Extract the (X, Y) coordinate from the center of the cell holding the provided text.  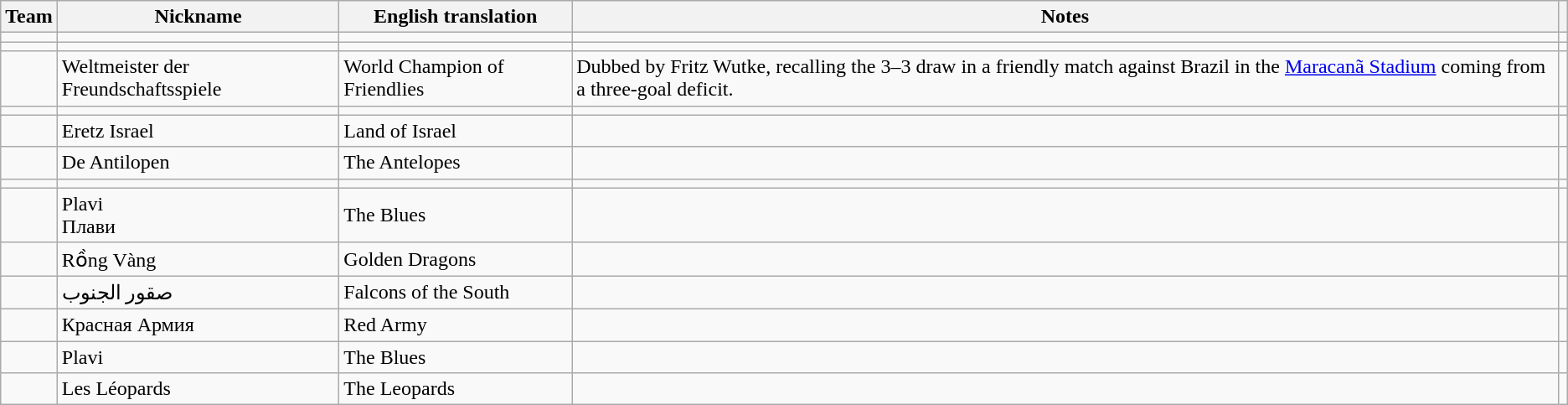
Notes (1065, 17)
Les Léopards (198, 389)
Weltmeister der Freundschaftsspiele (198, 79)
English translation (456, 17)
صقور الجنوب (198, 293)
Team (29, 17)
Красная Армия (198, 325)
Red Army (456, 325)
Golden Dragons (456, 259)
Falcons of the South (456, 293)
Nickname (198, 17)
Plavi (198, 356)
De Antilopen (198, 163)
The Antelopes (456, 163)
World Champion of Friendlies (456, 79)
Dubbed by Fritz Wutke, recalling the 3–3 draw in a friendly match against Brazil in the Maracanã Stadium coming from a three-goal deficit. (1065, 79)
The Leopards (456, 389)
Eretz Israel (198, 131)
Rồng Vàng (198, 259)
Land of Israel (456, 131)
PlaviПлави (198, 215)
